Return [x, y] of the center of cell containing provided text 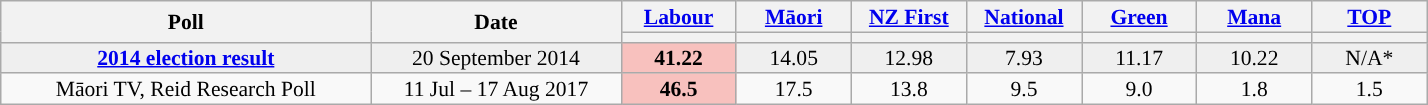
N/A* [1370, 58]
Labour [678, 16]
14.05 [794, 58]
7.93 [1024, 58]
Green [1140, 16]
TOP [1370, 16]
Māori [794, 16]
9.0 [1140, 90]
Poll [186, 22]
20 September 2014 [496, 58]
1.5 [1370, 90]
9.5 [1024, 90]
11 Jul – 17 Aug 2017 [496, 90]
41.22 [678, 58]
11.17 [1140, 58]
12.98 [908, 58]
17.5 [794, 90]
10.22 [1254, 58]
Date [496, 22]
1.8 [1254, 90]
NZ First [908, 16]
Mana [1254, 16]
Māori TV, Reid Research Poll [186, 90]
46.5 [678, 90]
2014 election result [186, 58]
13.8 [908, 90]
National [1024, 16]
